For the text-containing cell, return its midpoint in (x, y) coordinate format. 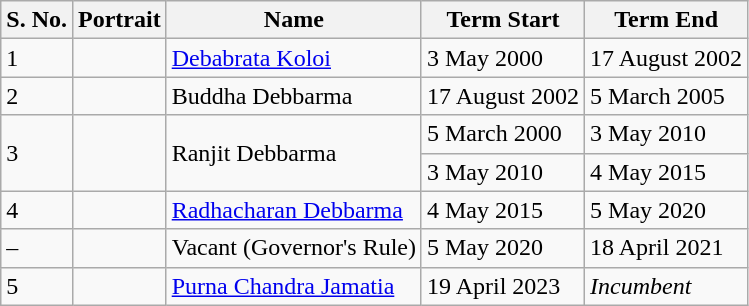
19 April 2023 (502, 286)
Debabrata Koloi (294, 58)
Incumbent (666, 286)
4 (37, 210)
3 May 2000 (502, 58)
Term End (666, 20)
Ranjit Debbarma (294, 153)
Buddha Debbarma (294, 96)
5 March 2000 (502, 134)
Portrait (119, 20)
Radhacharan Debbarma (294, 210)
– (37, 248)
Vacant (Governor's Rule) (294, 248)
Term Start (502, 20)
5 (37, 286)
1 (37, 58)
2 (37, 96)
5 March 2005 (666, 96)
Purna Chandra Jamatia (294, 286)
3 (37, 153)
Name (294, 20)
S. No. (37, 20)
18 April 2021 (666, 248)
